From the cell containing the given text, extract its center point as (x, y) coordinate. 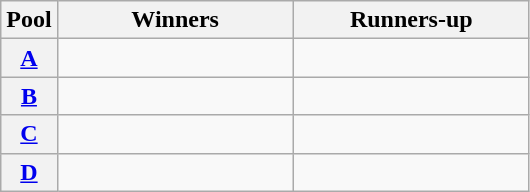
D (29, 172)
B (29, 96)
Pool (29, 20)
C (29, 134)
Runners-up (411, 20)
Winners (175, 20)
A (29, 58)
